Return (x, y) of the center of cell containing provided text 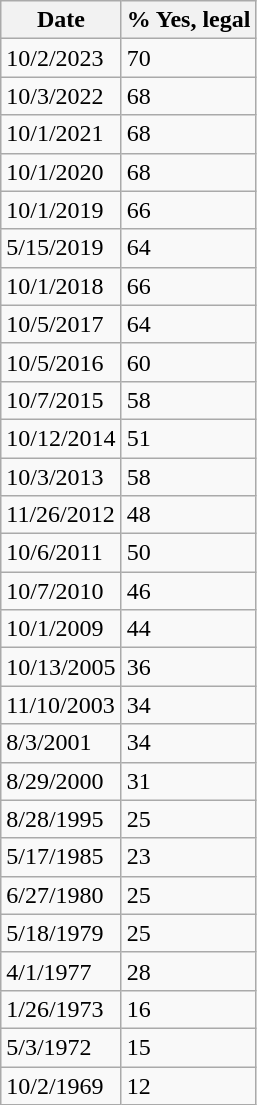
23 (188, 857)
70 (188, 58)
10/7/2010 (61, 591)
10/3/2013 (61, 477)
11/26/2012 (61, 515)
60 (188, 362)
10/7/2015 (61, 400)
8/3/2001 (61, 743)
10/1/2009 (61, 629)
10/6/2011 (61, 553)
8/29/2000 (61, 781)
36 (188, 667)
8/28/1995 (61, 819)
10/13/2005 (61, 667)
6/27/1980 (61, 895)
10/3/2022 (61, 96)
10/1/2019 (61, 210)
11/10/2003 (61, 705)
10/2/1969 (61, 1085)
10/1/2021 (61, 134)
28 (188, 971)
10/5/2016 (61, 362)
15 (188, 1047)
5/17/1985 (61, 857)
46 (188, 591)
31 (188, 781)
48 (188, 515)
5/3/1972 (61, 1047)
5/18/1979 (61, 933)
1/26/1973 (61, 1009)
10/1/2018 (61, 286)
44 (188, 629)
10/1/2020 (61, 172)
Date (61, 20)
51 (188, 438)
12 (188, 1085)
16 (188, 1009)
50 (188, 553)
5/15/2019 (61, 248)
% Yes, legal (188, 20)
4/1/1977 (61, 971)
10/12/2014 (61, 438)
10/2/2023 (61, 58)
10/5/2017 (61, 324)
